Capture the cell that displays the provided text and extract its (X, Y) central coordinate. 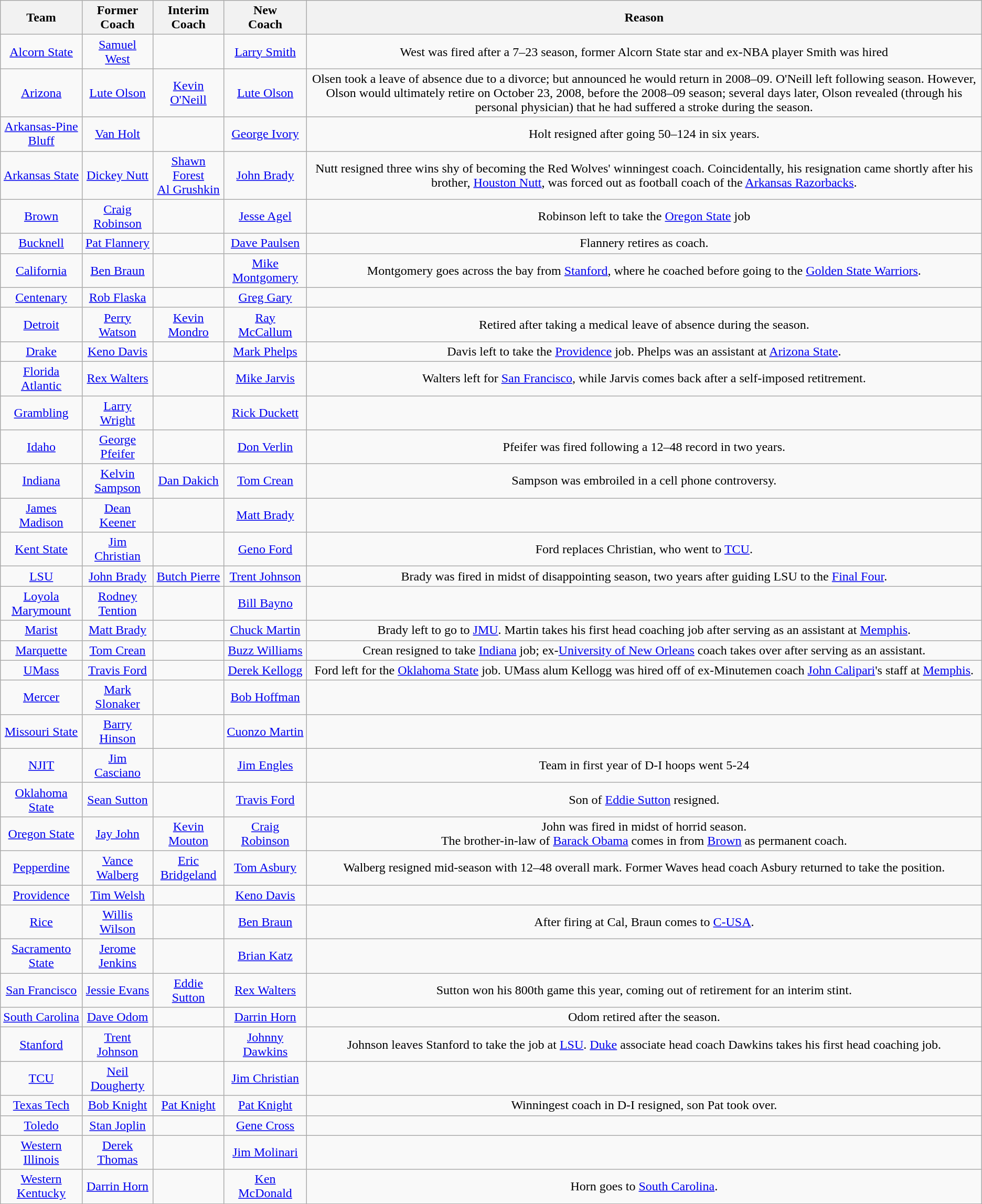
Eddie Sutton (189, 990)
Jim Casciano (118, 766)
Detroit (41, 324)
Sacramento State (41, 956)
Davis left to take the Providence job. Phelps was an assistant at Arizona State. (644, 351)
Rob Flaska (118, 297)
Perry Watson (118, 324)
Mike Montgomery (265, 271)
Crean resigned to take Indiana job; ex-University of New Orleans coach takes over after serving as an assistant. (644, 650)
Rodney Tention (118, 603)
John was fired in midst of horrid season.The brother-in-law of Barack Obama comes in from Brown as permanent coach. (644, 834)
Marist (41, 630)
Jessie Evans (118, 990)
Oregon State (41, 834)
Dan Dakich (189, 481)
Horn goes to South Carolina. (644, 1186)
Holt resigned after going 50–124 in six years. (644, 134)
Derek Thomas (118, 1153)
Reason (644, 18)
Don Verlin (265, 447)
Johnny Dawkins (265, 1045)
Barry Hinson (118, 731)
Loyola Marymount (41, 603)
Chuck Martin (265, 630)
Bill Bayno (265, 603)
Team (41, 18)
Marquette (41, 650)
Odom retired after the season. (644, 1017)
FormerCoach (118, 18)
Brady was fired in midst of disappointing season, two years after guiding LSU to the Final Four. (644, 576)
Stanford (41, 1045)
Arkansas-Pine Bluff (41, 134)
Ford left for the Oklahoma State job. UMass alum Kellogg was hired off of ex-Minutemen coach John Calipari's staff at Memphis. (644, 670)
Kevin O'Neill (189, 93)
Mark Phelps (265, 351)
Kevin Mondro (189, 324)
Toledo (41, 1125)
Jerome Jenkins (118, 956)
Dean Keener (118, 515)
Florida Atlantic (41, 379)
Pfeifer was fired following a 12–48 record in two years. (644, 447)
Drake (41, 351)
Winningest coach in D-I resigned, son Pat took over. (644, 1105)
Brian Katz (265, 956)
Brown (41, 216)
TCU (41, 1078)
Rick Duckett (265, 412)
Dickey Nutt (118, 175)
Ken McDonald (265, 1186)
Providence (41, 895)
California (41, 271)
Buzz Williams (265, 650)
NewCoach (265, 18)
South Carolina (41, 1017)
Mike Jarvis (265, 379)
Centenary (41, 297)
NJIT (41, 766)
Dave Paulsen (265, 243)
Flannery retires as coach. (644, 243)
Neil Dougherty (118, 1078)
Son of Eddie Sutton resigned. (644, 799)
Texas Tech (41, 1105)
Vance Walberg (118, 867)
LSU (41, 576)
After firing at Cal, Braun comes to C-USA. (644, 922)
Ray McCallum (265, 324)
Alcorn State (41, 51)
Van Holt (118, 134)
Kent State (41, 550)
Idaho (41, 447)
Oklahoma State (41, 799)
Team in first year of D-I hoops went 5-24 (644, 766)
Mark Slonaker (118, 697)
Bob Knight (118, 1105)
Kelvin Sampson (118, 481)
George Ivory (265, 134)
Retired after taking a medical leave of absence during the season. (644, 324)
Derek Kellogg (265, 670)
Bucknell (41, 243)
Larry Wright (118, 412)
Indiana (41, 481)
Butch Pierre (189, 576)
Larry Smith (265, 51)
James Madison (41, 515)
Rice (41, 922)
Missouri State (41, 731)
Montgomery goes across the bay from Stanford, where he coached before going to the Golden State Warriors. (644, 271)
Cuonzo Martin (265, 731)
Arizona (41, 93)
Sean Sutton (118, 799)
Brady left to go to JMU. Martin takes his first head coaching job after serving as an assistant at Memphis. (644, 630)
Willis Wilson (118, 922)
UMass (41, 670)
Bob Hoffman (265, 697)
Sutton won his 800th game this year, coming out of retirement for an interim stint. (644, 990)
Kevin Mouton (189, 834)
Johnson leaves Stanford to take the job at LSU. Duke associate head coach Dawkins takes his first head coaching job. (644, 1045)
Grambling (41, 412)
Mercer (41, 697)
Robinson left to take the Oregon State job (644, 216)
Jim Engles (265, 766)
Eric Bridgeland (189, 867)
InterimCoach (189, 18)
Arkansas State (41, 175)
Tom Asbury (265, 867)
Jay John (118, 834)
West was fired after a 7–23 season, former Alcorn State star and ex-NBA player Smith was hired (644, 51)
Stan Joplin (118, 1125)
Walberg resigned mid-season with 12–48 overall mark. Former Waves head coach Asbury returned to take the position. (644, 867)
Jesse Agel (265, 216)
Pat Flannery (118, 243)
Greg Gary (265, 297)
Jim Molinari (265, 1153)
Ford replaces Christian, who went to TCU. (644, 550)
George Pfeifer (118, 447)
Pepperdine (41, 867)
Western Illinois (41, 1153)
Walters left for San Francisco, while Jarvis comes back after a self-imposed retitrement. (644, 379)
Tim Welsh (118, 895)
Western Kentucky (41, 1186)
Dave Odom (118, 1017)
Shawn ForestAl Grushkin (189, 175)
Gene Cross (265, 1125)
Samuel West (118, 51)
Sampson was embroiled in a cell phone controversy. (644, 481)
Geno Ford (265, 550)
San Francisco (41, 990)
